Locate the cell with the specified text and output its (x, y) center coordinate. 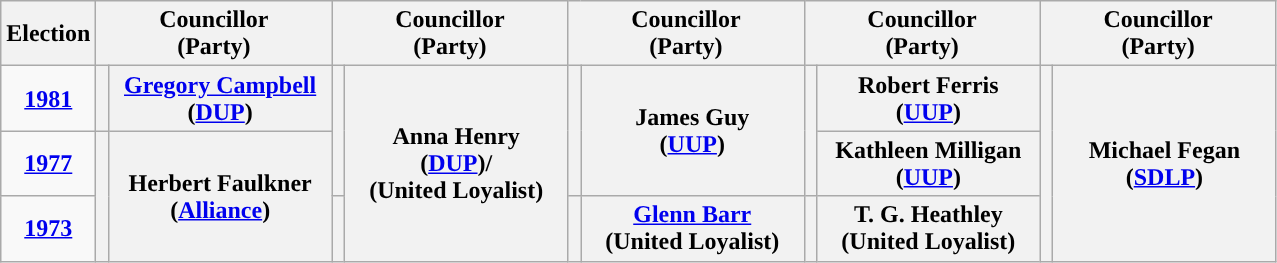
Gregory Campbell (DUP) (220, 98)
Herbert Faulkner (Alliance) (220, 196)
Kathleen Milligan (UUP) (929, 164)
T. G. Heathley (United Loyalist) (929, 228)
1973 (48, 228)
Michael Fegan (SDLP) (1165, 164)
Election (48, 34)
1981 (48, 98)
Anna Henry (DUP)/ (United Loyalist) (456, 164)
Robert Ferris (UUP) (929, 98)
1977 (48, 164)
James Guy (UUP) (692, 131)
Glenn Barr (United Loyalist) (692, 228)
